Extract the (X, Y) coordinate from the center of the cell holding the provided text.  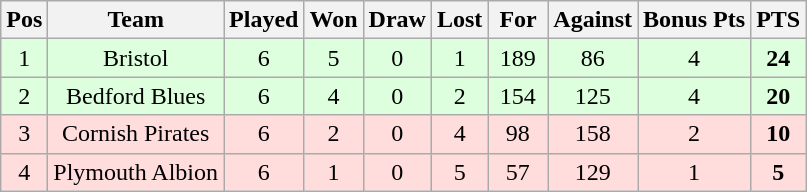
129 (593, 172)
For (518, 20)
3 (24, 134)
98 (518, 134)
Played (264, 20)
154 (518, 96)
158 (593, 134)
Won (334, 20)
57 (518, 172)
Bristol (136, 58)
Plymouth Albion (136, 172)
Draw (397, 20)
Cornish Pirates (136, 134)
Bedford Blues (136, 96)
189 (518, 58)
Bonus Pts (694, 20)
Pos (24, 20)
PTS (778, 20)
20 (778, 96)
Lost (459, 20)
125 (593, 96)
Against (593, 20)
24 (778, 58)
86 (593, 58)
10 (778, 134)
Team (136, 20)
